Return the (X, Y) coordinate for the center point of the cell that contains the specified text.  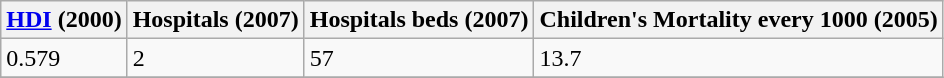
57 (419, 58)
Hospitals beds (2007) (419, 20)
2 (216, 58)
Hospitals (2007) (216, 20)
0.579 (64, 58)
13.7 (738, 58)
Children's Mortality every 1000 (2005) (738, 20)
HDI (2000) (64, 20)
